Return (x, y) of the center of cell containing provided text 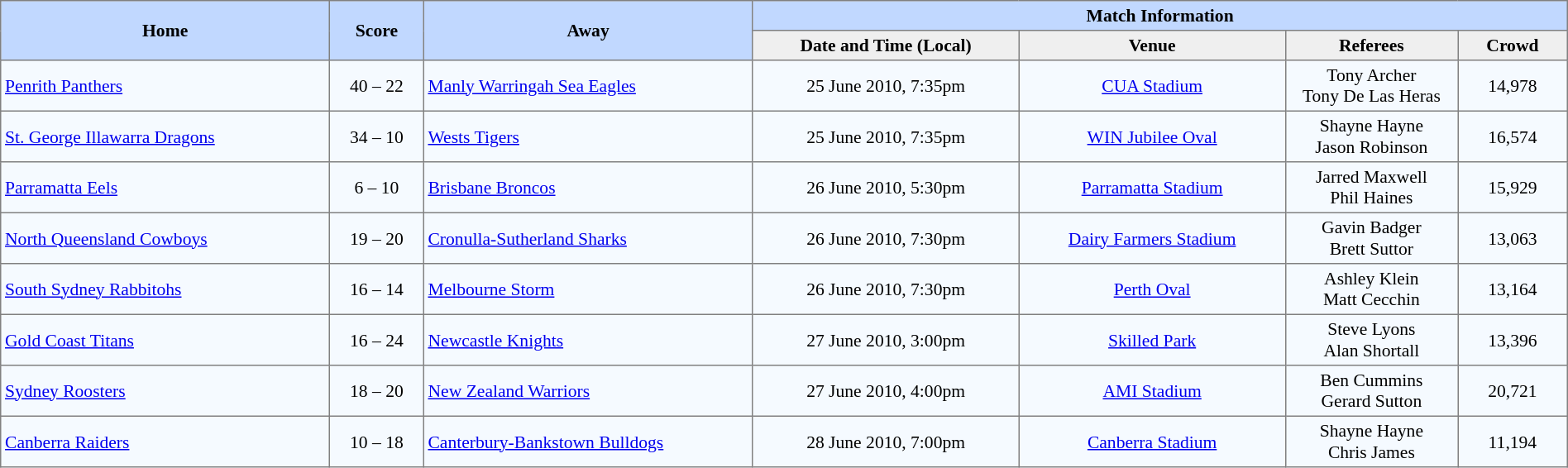
Ashley Klein Matt Cecchin (1371, 289)
WIN Jubilee Oval (1152, 136)
New Zealand Warriors (588, 391)
10 – 18 (377, 442)
34 – 10 (377, 136)
Skilled Park (1152, 340)
13,396 (1513, 340)
Steve Lyons Alan Shortall (1371, 340)
Match Information (1159, 16)
Gavin Badger Brett Suttor (1371, 238)
18 – 20 (377, 391)
15,929 (1513, 188)
Dairy Farmers Stadium (1152, 238)
40 – 22 (377, 86)
Canterbury-Bankstown Bulldogs (588, 442)
Parramatta Eels (165, 188)
Shayne HayneJason Robinson (1371, 136)
13,164 (1513, 289)
11,194 (1513, 442)
Canberra Raiders (165, 442)
CUA Stadium (1152, 86)
Date and Time (Local) (886, 45)
Newcastle Knights (588, 340)
Wests Tigers (588, 136)
Away (588, 31)
Cronulla-Sutherland Sharks (588, 238)
19 – 20 (377, 238)
South Sydney Rabbitohs (165, 289)
6 – 10 (377, 188)
Crowd (1513, 45)
Parramatta Stadium (1152, 188)
Venue (1152, 45)
Home (165, 31)
14,978 (1513, 86)
Shayne HayneChris James (1371, 442)
16 – 14 (377, 289)
28 June 2010, 7:00pm (886, 442)
Ben Cummins Gerard Sutton (1371, 391)
Jarred Maxwell Phil Haines (1371, 188)
26 June 2010, 5:30pm (886, 188)
Gold Coast Titans (165, 340)
Manly Warringah Sea Eagles (588, 86)
Canberra Stadium (1152, 442)
16,574 (1513, 136)
Sydney Roosters (165, 391)
20,721 (1513, 391)
Melbourne Storm (588, 289)
St. George Illawarra Dragons (165, 136)
16 – 24 (377, 340)
27 June 2010, 3:00pm (886, 340)
Penrith Panthers (165, 86)
Brisbane Broncos (588, 188)
27 June 2010, 4:00pm (886, 391)
Score (377, 31)
AMI Stadium (1152, 391)
Perth Oval (1152, 289)
North Queensland Cowboys (165, 238)
13,063 (1513, 238)
Tony ArcherTony De Las Heras (1371, 86)
Referees (1371, 45)
